Provide the [x, y] coordinate of the cell's center where the given text is located.  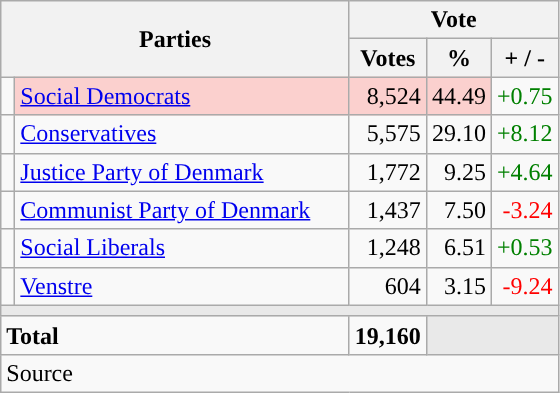
+0.53 [524, 248]
+8.12 [524, 134]
7.50 [458, 210]
Source [280, 373]
Votes [388, 58]
604 [388, 286]
1,248 [388, 248]
Conservatives [182, 134]
1,772 [388, 172]
Total [176, 335]
+0.75 [524, 96]
Venstre [182, 286]
Social Liberals [182, 248]
9.25 [458, 172]
8,524 [388, 96]
+4.64 [524, 172]
-3.24 [524, 210]
3.15 [458, 286]
29.10 [458, 134]
Vote [454, 20]
Communist Party of Denmark [182, 210]
Social Democrats [182, 96]
-9.24 [524, 286]
5,575 [388, 134]
1,437 [388, 210]
Justice Party of Denmark [182, 172]
Parties [176, 39]
44.49 [458, 96]
19,160 [388, 335]
+ / - [524, 58]
6.51 [458, 248]
% [458, 58]
